For the text-containing cell, return its midpoint in (X, Y) coordinate format. 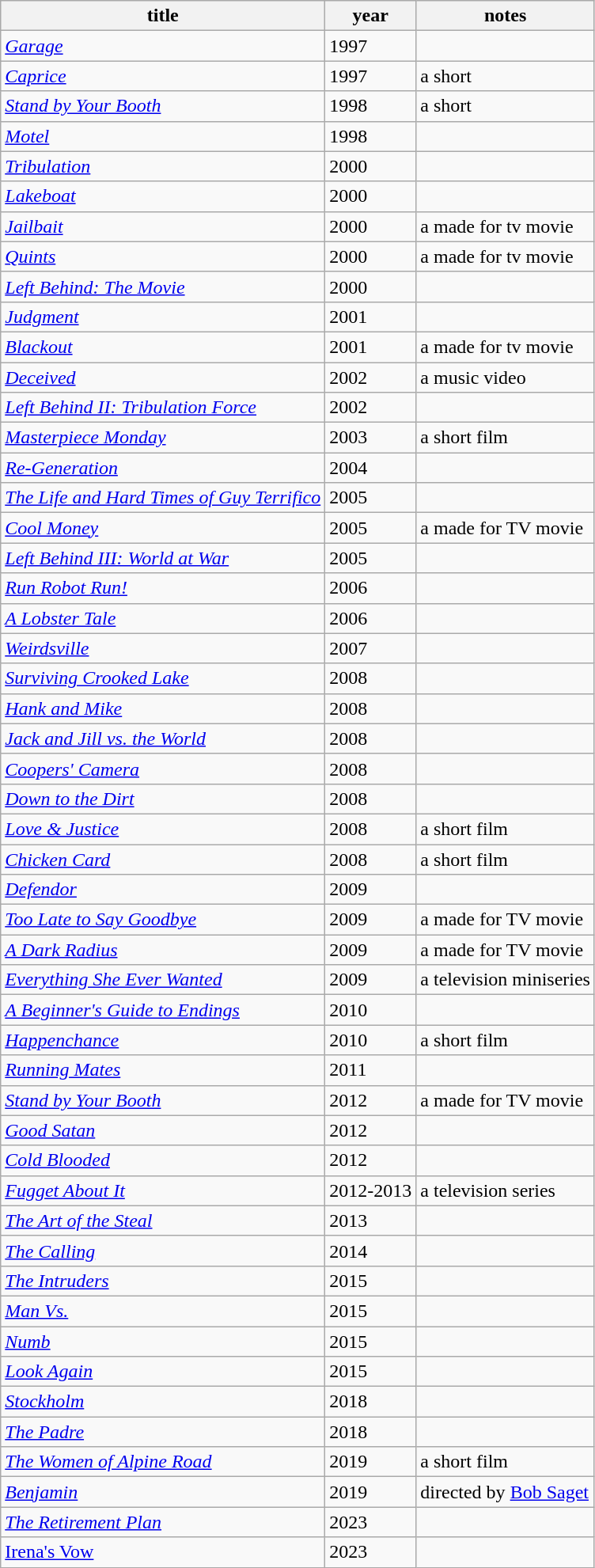
Look Again (163, 1372)
The Calling (163, 1251)
Cold Blooded (163, 1160)
Hank and Mike (163, 708)
Coopers' Camera (163, 769)
notes (506, 16)
Weirdsville (163, 648)
directed by Bob Saget (506, 1492)
2004 (370, 468)
a music video (506, 378)
Love & Justice (163, 829)
Blackout (163, 347)
title (163, 16)
a television miniseries (506, 980)
year (370, 16)
Irena's Vow (163, 1552)
The Retirement Plan (163, 1522)
2012-2013 (370, 1190)
A Dark Radius (163, 950)
Chicken Card (163, 859)
The Intruders (163, 1281)
2003 (370, 438)
Running Mates (163, 1070)
Down to the Dirt (163, 799)
Left Behind III: World at War (163, 558)
The Art of the Steal (163, 1221)
Jailbait (163, 226)
A Beginner's Guide to Endings (163, 1010)
a television series (506, 1190)
Too Late to Say Goodbye (163, 920)
2013 (370, 1221)
Motel (163, 136)
Surviving Crooked Lake (163, 678)
2007 (370, 648)
The Women of Alpine Road (163, 1462)
Stockholm (163, 1402)
Good Satan (163, 1130)
Lakeboat (163, 196)
Caprice (163, 76)
Fugget About It (163, 1190)
Benjamin (163, 1492)
Left Behind: The Movie (163, 287)
A Lobster Tale (163, 618)
2014 (370, 1251)
2011 (370, 1070)
Run Robot Run! (163, 588)
The Life and Hard Times of Guy Terrifico (163, 498)
Garage (163, 46)
Masterpiece Monday (163, 438)
The Padre (163, 1432)
Quints (163, 256)
Happenchance (163, 1040)
Tribulation (163, 166)
Cool Money (163, 528)
Numb (163, 1342)
Left Behind II: Tribulation Force (163, 408)
Re-Generation (163, 468)
Defendor (163, 890)
Man Vs. (163, 1311)
Judgment (163, 317)
Deceived (163, 378)
Everything She Ever Wanted (163, 980)
Jack and Jill vs. the World (163, 738)
